Locate the cell with the specified text and output its (x, y) center coordinate. 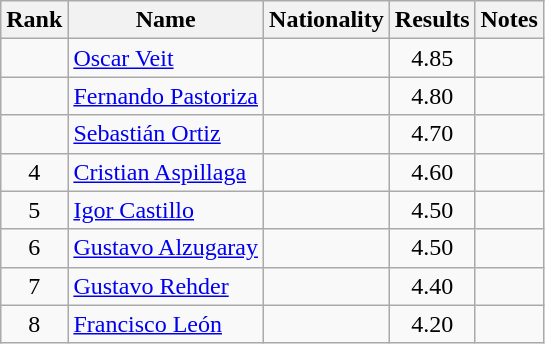
4.40 (432, 286)
6 (34, 248)
Gustavo Alzugaray (166, 248)
Nationality (327, 20)
Fernando Pastoriza (166, 96)
4 (34, 172)
Igor Castillo (166, 210)
7 (34, 286)
4.60 (432, 172)
4.20 (432, 324)
8 (34, 324)
Francisco León (166, 324)
5 (34, 210)
Cristian Aspillaga (166, 172)
Notes (509, 20)
Sebastián Ortiz (166, 134)
4.70 (432, 134)
Rank (34, 20)
Oscar Veit (166, 58)
4.80 (432, 96)
4.85 (432, 58)
Gustavo Rehder (166, 286)
Results (432, 20)
Name (166, 20)
